Detect which cell encompasses the target text, then output its (X, Y) center coordinate. 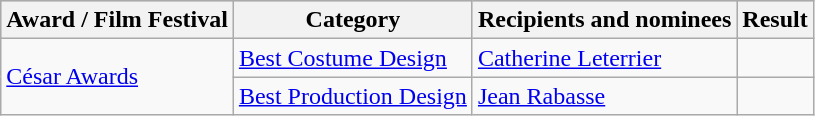
Jean Rabasse (604, 96)
César Awards (118, 77)
Best Production Design (352, 96)
Recipients and nominees (604, 20)
Result (775, 20)
Category (352, 20)
Award / Film Festival (118, 20)
Best Costume Design (352, 58)
Catherine Leterrier (604, 58)
